Capture the cell that displays the provided text and extract its [x, y] central coordinate. 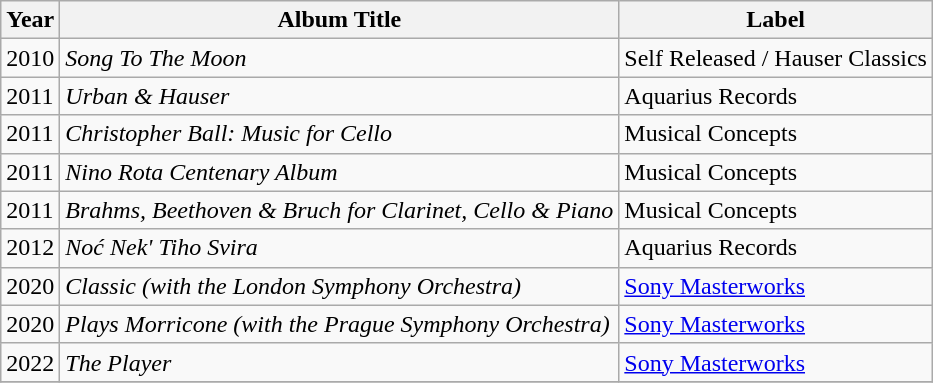
Christopher Ball: Music for Cello [340, 134]
Urban & Hauser [340, 96]
Album Title [340, 20]
2022 [30, 362]
Year [30, 20]
Noć Nek' Tiho Svira [340, 248]
Song To The Moon [340, 58]
Classic (with the London Symphony Orchestra) [340, 286]
The Player [340, 362]
Plays Morricone (with the Prague Symphony Orchestra) [340, 324]
Self Released / Hauser Classics [776, 58]
Brahms, Beethoven & Bruch for Clarinet, Cello & Piano [340, 210]
2010 [30, 58]
Nino Rota Centenary Album [340, 172]
2012 [30, 248]
Label [776, 20]
